Capture the cell that displays the provided text and extract its [x, y] central coordinate. 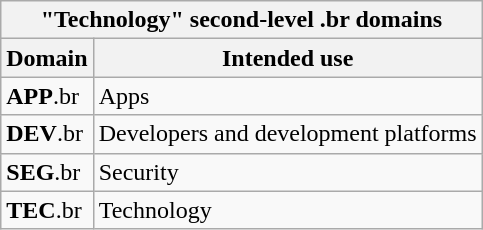
TEC.br [47, 210]
Developers and development platforms [288, 134]
Security [288, 172]
APP.br [47, 96]
Apps [288, 96]
SEG.br [47, 172]
DEV.br [47, 134]
Technology [288, 210]
Intended use [288, 58]
"Technology" second-level .br domains [242, 20]
Domain [47, 58]
